Extract the (X, Y) coordinate from the center of the cell holding the provided text.  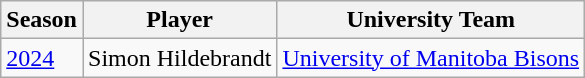
Simon Hildebrandt (179, 58)
University of Manitoba Bisons (431, 58)
University Team (431, 20)
Season (42, 20)
Player (179, 20)
2024 (42, 58)
